Provide the (X, Y) coordinate of the cell's center where the given text is located.  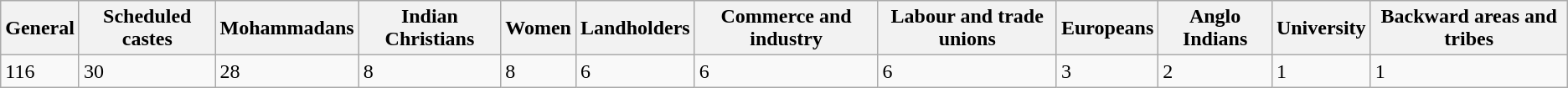
28 (286, 71)
Scheduled castes (147, 28)
3 (1107, 71)
General (40, 28)
2 (1215, 71)
30 (147, 71)
Commerce and industry (786, 28)
Mohammadans (286, 28)
University (1321, 28)
Indian Christians (430, 28)
Labour and trade unions (967, 28)
Anglo Indians (1215, 28)
116 (40, 71)
Backward areas and tribes (1469, 28)
Europeans (1107, 28)
Women (539, 28)
Landholders (635, 28)
